From the cell containing the given text, extract its center point as [X, Y] coordinate. 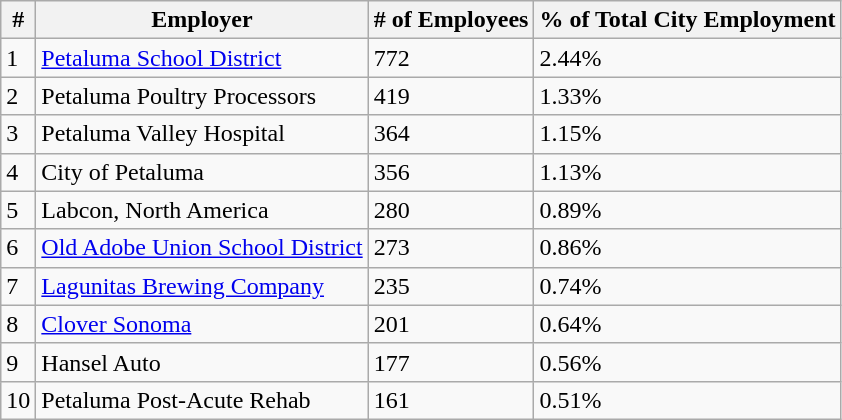
# [18, 20]
# of Employees [451, 20]
4 [18, 172]
Petaluma Poultry Processors [202, 96]
364 [451, 134]
1.13% [688, 172]
177 [451, 362]
9 [18, 362]
10 [18, 400]
273 [451, 248]
280 [451, 210]
1 [18, 58]
235 [451, 286]
Petaluma Valley Hospital [202, 134]
Labcon, North America [202, 210]
Hansel Auto [202, 362]
Employer [202, 20]
0.64% [688, 324]
Clover Sonoma [202, 324]
6 [18, 248]
0.56% [688, 362]
8 [18, 324]
419 [451, 96]
Petaluma Post-Acute Rehab [202, 400]
0.89% [688, 210]
0.74% [688, 286]
1.33% [688, 96]
0.86% [688, 248]
201 [451, 324]
5 [18, 210]
3 [18, 134]
356 [451, 172]
1.15% [688, 134]
City of Petaluma [202, 172]
0.51% [688, 400]
7 [18, 286]
161 [451, 400]
2.44% [688, 58]
772 [451, 58]
Lagunitas Brewing Company [202, 286]
Old Adobe Union School District [202, 248]
Petaluma School District [202, 58]
2 [18, 96]
% of Total City Employment [688, 20]
